Capture the cell that displays the provided text and extract its [x, y] central coordinate. 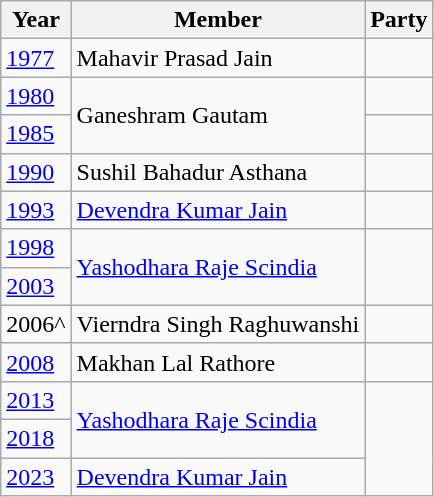
2023 [36, 477]
Member [218, 20]
Vierndra Singh Raghuwanshi [218, 324]
2018 [36, 438]
Year [36, 20]
Sushil Bahadur Asthana [218, 172]
Ganeshram Gautam [218, 115]
1980 [36, 96]
Makhan Lal Rathore [218, 362]
1977 [36, 58]
2003 [36, 286]
1985 [36, 134]
Mahavir Prasad Jain [218, 58]
2008 [36, 362]
2006^ [36, 324]
Party [399, 20]
2013 [36, 400]
1993 [36, 210]
1990 [36, 172]
1998 [36, 248]
